Provide the [x, y] coordinate of the cell's center where the given text is located.  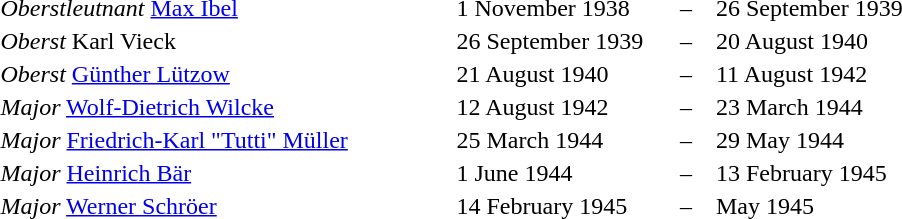
12 August 1942 [565, 107]
1 June 1944 [565, 173]
21 August 1940 [565, 74]
26 September 1939 [565, 41]
25 March 1944 [565, 140]
